Scan for the cell matching the given text and deliver its [x, y] coordinate at center. 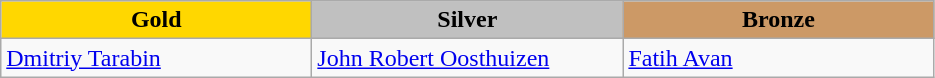
Bronze [778, 20]
Gold [156, 20]
Fatih Avan [778, 58]
Silver [468, 20]
John Robert Oosthuizen [468, 58]
Dmitriy Tarabin [156, 58]
